Return [x, y] of the center of cell containing provided text 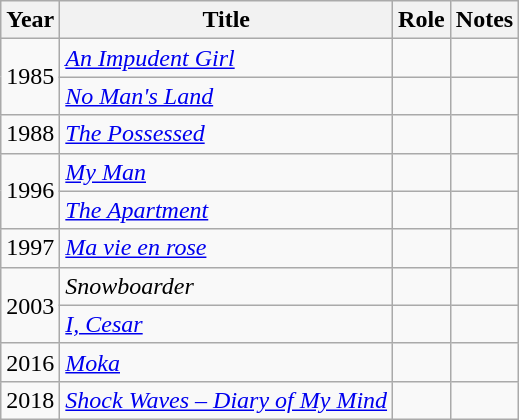
2003 [30, 305]
The Apartment [226, 210]
An Impudent Girl [226, 58]
Ma vie en rose [226, 248]
The Possessed [226, 134]
1988 [30, 134]
1997 [30, 248]
I, Cesar [226, 324]
My Man [226, 172]
Title [226, 20]
Snowboarder [226, 286]
1985 [30, 77]
Year [30, 20]
Shock Waves – Diary of My Mind [226, 400]
1996 [30, 191]
Moka [226, 362]
No Man's Land [226, 96]
Role [422, 20]
2016 [30, 362]
Notes [484, 20]
2018 [30, 400]
